Determine the [x, y] coordinate at the center of the cell enclosing the given text.  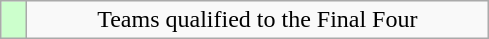
Teams qualified to the Final Four [258, 20]
